Pinpoint the cell where the given text exists, returning its (x, y) midpoint coordinate. 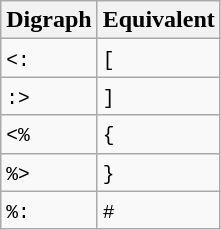
<% (49, 134)
<: (49, 58)
%> (49, 172)
Digraph (49, 20)
] (158, 96)
{ (158, 134)
[ (158, 58)
%: (49, 210)
Equivalent (158, 20)
# (158, 210)
} (158, 172)
:> (49, 96)
